Determine the (x, y) coordinate at the center of the cell enclosing the given text.  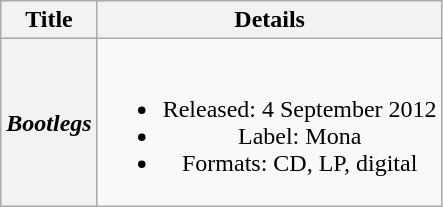
Bootlegs (49, 122)
Released: 4 September 2012Label: MonaFormats: CD, LP, digital (270, 122)
Title (49, 20)
Details (270, 20)
